Find where the given text appears and provide that cell's center as (X, Y) coordinate. 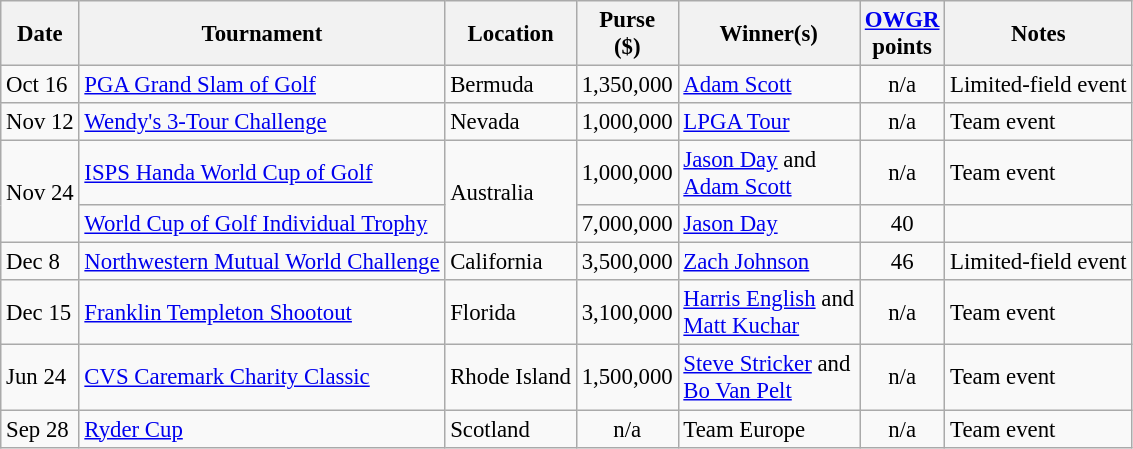
7,000,000 (627, 224)
CVS Caremark Charity Classic (262, 378)
Location (510, 34)
Jason Day (768, 224)
3,100,000 (627, 312)
ISPS Handa World Cup of Golf (262, 174)
World Cup of Golf Individual Trophy (262, 224)
Australia (510, 192)
Steve Stricker and Bo Van Pelt (768, 378)
Sep 28 (40, 429)
Dec 8 (40, 262)
1,500,000 (627, 378)
LPGA Tour (768, 122)
Tournament (262, 34)
Scotland (510, 429)
Harris English and Matt Kuchar (768, 312)
Winner(s) (768, 34)
3,500,000 (627, 262)
Nov 12 (40, 122)
Franklin Templeton Shootout (262, 312)
Northwestern Mutual World Challenge (262, 262)
Adam Scott (768, 85)
Team Europe (768, 429)
Jun 24 (40, 378)
Nevada (510, 122)
Rhode Island (510, 378)
Notes (1038, 34)
Oct 16 (40, 85)
Zach Johnson (768, 262)
Dec 15 (40, 312)
Purse($) (627, 34)
Nov 24 (40, 192)
Jason Day and Adam Scott (768, 174)
40 (902, 224)
California (510, 262)
PGA Grand Slam of Golf (262, 85)
Bermuda (510, 85)
Wendy's 3-Tour Challenge (262, 122)
OWGRpoints (902, 34)
Date (40, 34)
46 (902, 262)
Ryder Cup (262, 429)
Florida (510, 312)
1,350,000 (627, 85)
